Output the (x, y) coordinate of the center of the cell containing the given text.  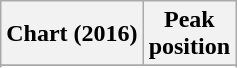
Chart (2016) (72, 34)
Peakposition (189, 34)
